Pinpoint the cell where the given text exists, returning its (x, y) midpoint coordinate. 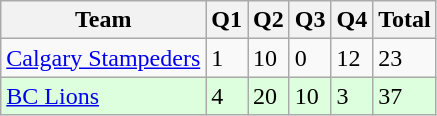
Q3 (310, 20)
23 (405, 58)
3 (352, 96)
Q4 (352, 20)
1 (227, 58)
4 (227, 96)
Q2 (269, 20)
Total (405, 20)
Team (104, 20)
0 (310, 58)
Calgary Stampeders (104, 58)
12 (352, 58)
BC Lions (104, 96)
37 (405, 96)
Q1 (227, 20)
20 (269, 96)
